Return [X, Y] of the center of cell containing provided text 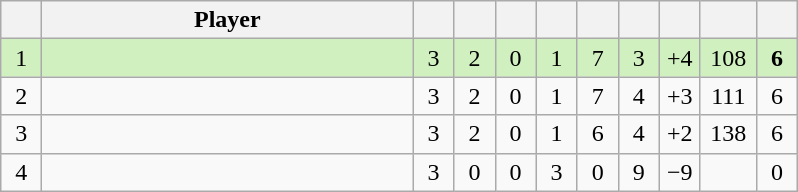
+3 [680, 96]
+2 [680, 134]
138 [728, 134]
111 [728, 96]
9 [638, 172]
Player [228, 20]
+4 [680, 58]
−9 [680, 172]
108 [728, 58]
